Return [X, Y] of the center of cell containing provided text 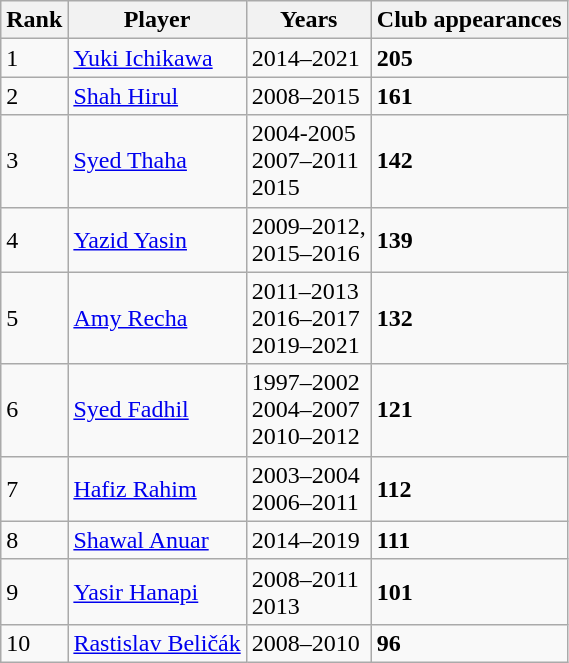
Club appearances [469, 20]
Yazid Yasin [157, 240]
2009–2012,2015–2016 [308, 240]
Syed Thaha [157, 161]
Shah Hirul [157, 96]
Player [157, 20]
Amy Recha [157, 318]
Yuki Ichikawa [157, 58]
8 [34, 540]
2 [34, 96]
111 [469, 540]
2008–2010 [308, 643]
139 [469, 240]
2014–2019 [308, 540]
132 [469, 318]
2004-20052007–20112015 [308, 161]
2008–2015 [308, 96]
2011–20132016–20172019–2021 [308, 318]
2014–2021 [308, 58]
Yasir Hanapi [157, 592]
121 [469, 410]
Rastislav Beličák [157, 643]
112 [469, 488]
101 [469, 592]
2003–20042006–2011 [308, 488]
10 [34, 643]
205 [469, 58]
96 [469, 643]
2008–20112013 [308, 592]
Years [308, 20]
Rank [34, 20]
1997–20022004–20072010–2012 [308, 410]
Hafiz Rahim [157, 488]
4 [34, 240]
161 [469, 96]
6 [34, 410]
3 [34, 161]
1 [34, 58]
Shawal Anuar [157, 540]
142 [469, 161]
9 [34, 592]
7 [34, 488]
5 [34, 318]
Syed Fadhil [157, 410]
